Determine the [X, Y] coordinate at the center of the cell enclosing the given text.  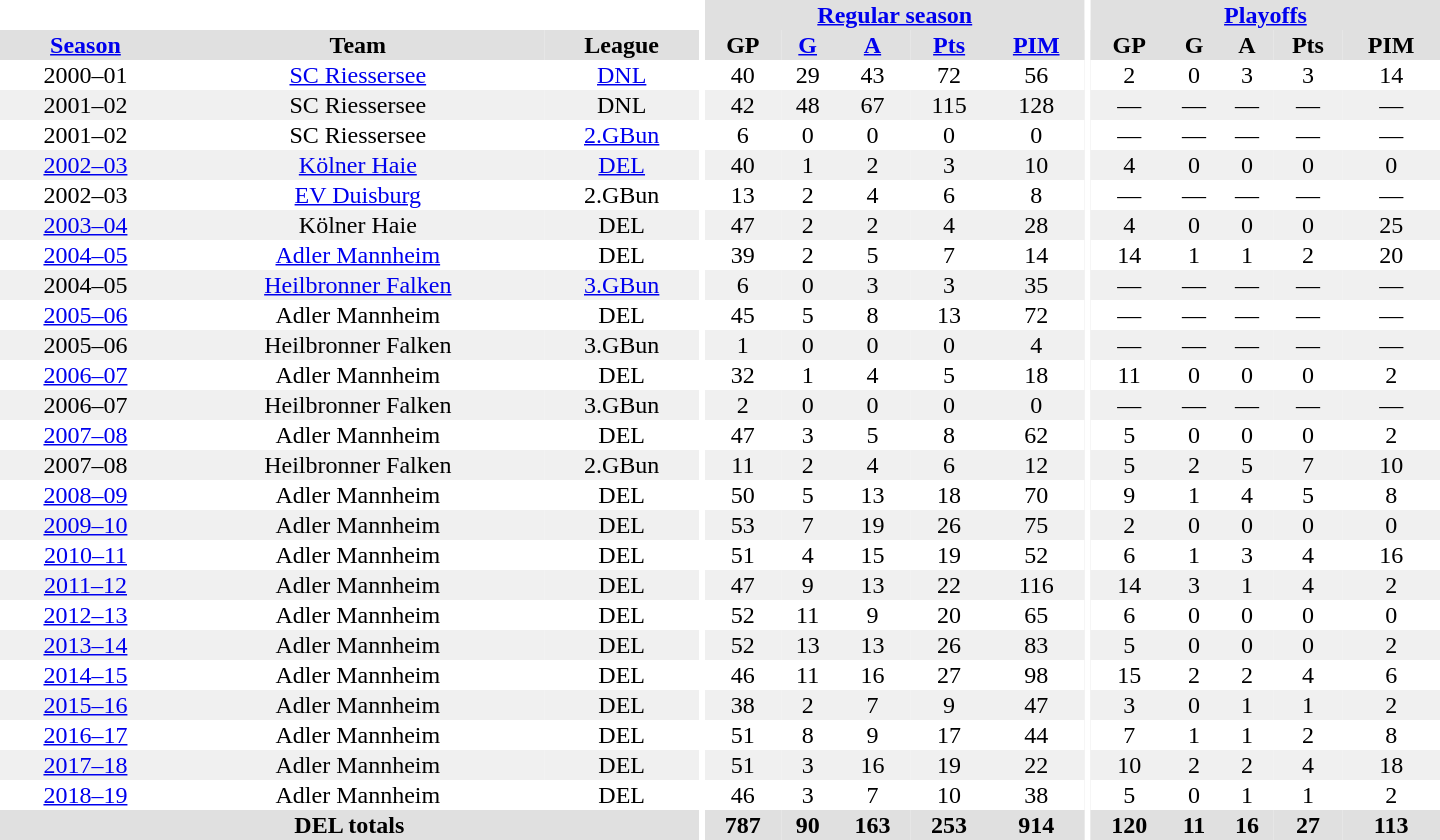
128 [1036, 105]
67 [872, 105]
28 [1036, 225]
2003–04 [86, 225]
62 [1036, 435]
2008–09 [86, 495]
56 [1036, 75]
2010–11 [86, 555]
2009–10 [86, 525]
2017–18 [86, 765]
League [622, 45]
75 [1036, 525]
2016–17 [86, 735]
17 [950, 735]
43 [872, 75]
DEL totals [350, 825]
2013–14 [86, 645]
29 [808, 75]
45 [744, 315]
90 [808, 825]
32 [744, 375]
50 [744, 495]
44 [1036, 735]
116 [1036, 585]
39 [744, 255]
2011–12 [86, 585]
53 [744, 525]
12 [1036, 465]
70 [1036, 495]
83 [1036, 645]
98 [1036, 675]
120 [1130, 825]
115 [950, 105]
914 [1036, 825]
65 [1036, 615]
Team [358, 45]
163 [872, 825]
42 [744, 105]
253 [950, 825]
787 [744, 825]
Regular season [895, 15]
Playoffs [1266, 15]
EV Duisburg [358, 195]
2000–01 [86, 75]
Season [86, 45]
48 [808, 105]
25 [1391, 225]
2012–13 [86, 615]
113 [1391, 825]
2015–16 [86, 705]
35 [1036, 285]
2018–19 [86, 795]
2014–15 [86, 675]
